Capture the cell that displays the provided text and extract its (X, Y) central coordinate. 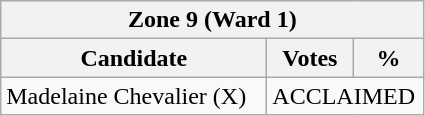
% (388, 58)
Madelaine Chevalier (X) (134, 96)
Votes (310, 58)
ACCLAIMED (346, 96)
Zone 9 (Ward 1) (212, 20)
Candidate (134, 58)
